Identify which cell holds the provided text, then report its [x, y] central coordinate. 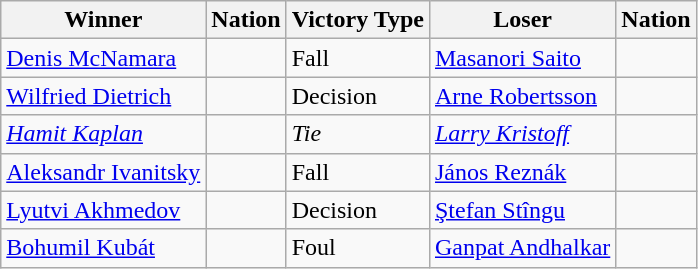
Loser [522, 20]
Aleksandr Ivanitsky [104, 172]
Winner [104, 20]
Wilfried Dietrich [104, 96]
Ganpat Andhalkar [522, 248]
Foul [358, 248]
Arne Robertsson [522, 96]
János Reznák [522, 172]
Tie [358, 134]
Masanori Saito [522, 58]
Victory Type [358, 20]
Larry Kristoff [522, 134]
Lyutvi Akhmedov [104, 210]
Bohumil Kubát [104, 248]
Hamit Kaplan [104, 134]
Denis McNamara [104, 58]
Ştefan Stîngu [522, 210]
